Scan for the cell matching the given text and deliver its (X, Y) coordinate at center. 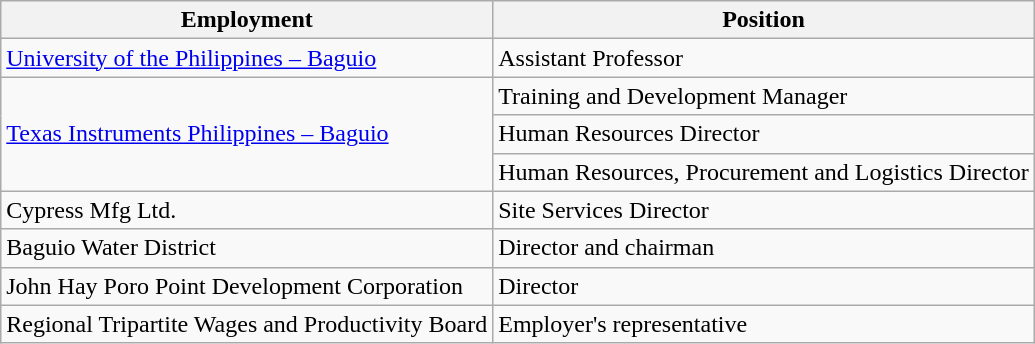
Baguio Water District (247, 248)
Position (764, 20)
Site Services Director (764, 210)
Director and chairman (764, 248)
Human Resources Director (764, 134)
University of the Philippines – Baguio (247, 58)
John Hay Poro Point Development Corporation (247, 286)
Human Resources, Procurement and Logistics Director (764, 172)
Cypress Mfg Ltd. (247, 210)
Director (764, 286)
Texas Instruments Philippines – Baguio (247, 134)
Regional Tripartite Wages and Productivity Board (247, 324)
Employer's representative (764, 324)
Training and Development Manager (764, 96)
Assistant Professor (764, 58)
Employment (247, 20)
